Locate the cell with the specified text and output its (x, y) center coordinate. 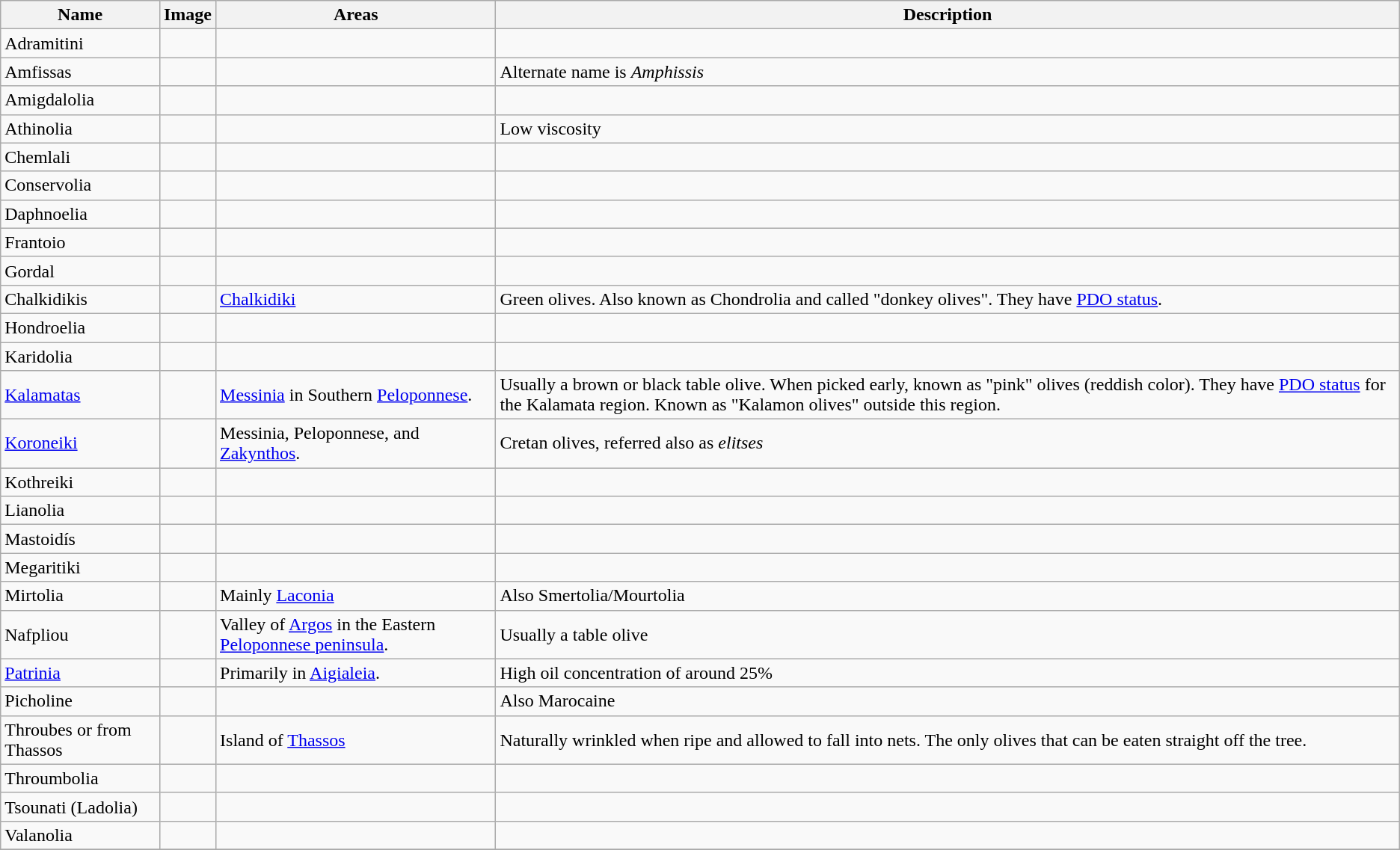
Daphnoelia (81, 214)
Chalkidikis (81, 299)
Picholine (81, 701)
High oil concentration of around 25% (948, 673)
Valanolia (81, 835)
Alternate name is Amphissis (948, 72)
Lianolia (81, 511)
Koroneiki (81, 444)
Conservolia (81, 185)
Chalkidiki (356, 299)
Messinia in Southern Peloponnese. (356, 395)
Green olives. Also known as Chondrolia and called "donkey olives". They have PDO status. (948, 299)
Usually a table olive (948, 634)
Name (81, 15)
Island of Thassos (356, 740)
Patrinia (81, 673)
Karidolia (81, 357)
Low viscosity (948, 129)
Naturally wrinkled when ripe and allowed to fall into nets. The only olives that can be eaten straight off the tree. (948, 740)
Mirtolia (81, 596)
Primarily in Aigialeia. (356, 673)
Messinia, Peloponnese, and Zakynthos. (356, 444)
Amigdalolia (81, 100)
Megaritiki (81, 567)
Image (187, 15)
Athinolia (81, 129)
Tsounati (Ladolia) (81, 807)
Gordal (81, 271)
Amfissas (81, 72)
Hondroelia (81, 327)
Valley of Argos in the Eastern Peloponnese peninsula. (356, 634)
Cretan olives, referred also as elitses (948, 444)
Also Marocaine (948, 701)
Frantoio (81, 242)
Chemlali (81, 157)
Mastoidís (81, 539)
Kothreiki (81, 482)
Throumbolia (81, 778)
Areas (356, 15)
Description (948, 15)
Adramitini (81, 43)
Nafpliou (81, 634)
Kalamatas (81, 395)
Also Smertolia/Mourtolia (948, 596)
Mainly Laconia (356, 596)
Throubes or from Thassos (81, 740)
